Pinpoint the cell where the given text exists, returning its (x, y) midpoint coordinate. 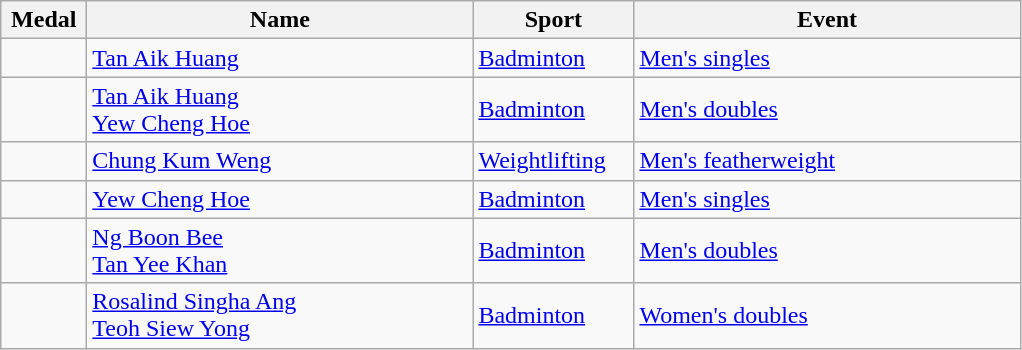
Men's featherweight (827, 161)
Event (827, 20)
Yew Cheng Hoe (280, 199)
Women's doubles (827, 316)
Sport (554, 20)
Ng Boon BeeTan Yee Khan (280, 250)
Chung Kum Weng (280, 161)
Tan Aik HuangYew Cheng Hoe (280, 110)
Tan Aik Huang (280, 58)
Weightlifting (554, 161)
Name (280, 20)
Rosalind Singha AngTeoh Siew Yong (280, 316)
Medal (44, 20)
